Return [x, y] of the center of cell containing provided text 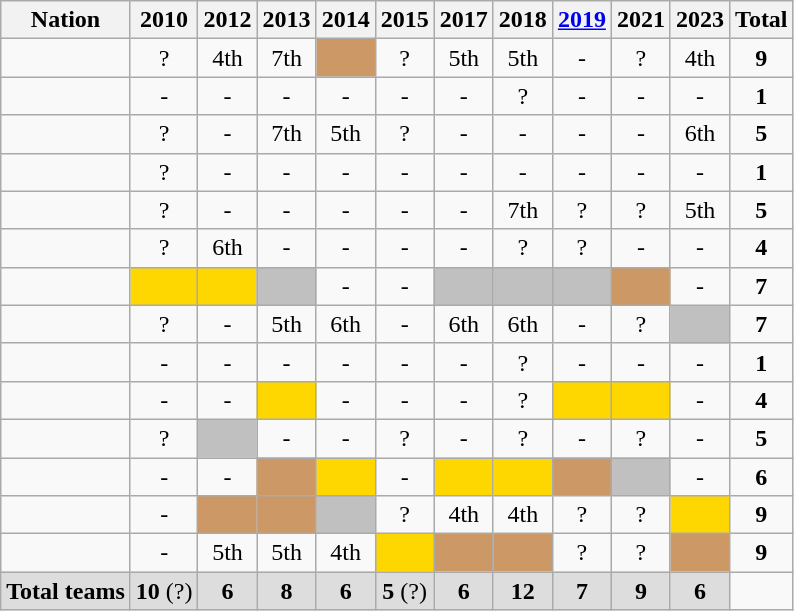
5 (?) [404, 591]
2021 [640, 20]
2014 [346, 20]
12 [522, 591]
10 (?) [164, 591]
2017 [464, 20]
2012 [228, 20]
Total teams [66, 591]
Nation [66, 20]
2023 [700, 20]
2018 [522, 20]
8 [286, 591]
2010 [164, 20]
2015 [404, 20]
2013 [286, 20]
2019 [582, 20]
Total [762, 20]
